Locate the cell with the specified text and output its [x, y] center coordinate. 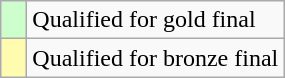
Qualified for gold final [156, 20]
Qualified for bronze final [156, 58]
